Determine the [X, Y] coordinate at the center of the cell enclosing the given text.  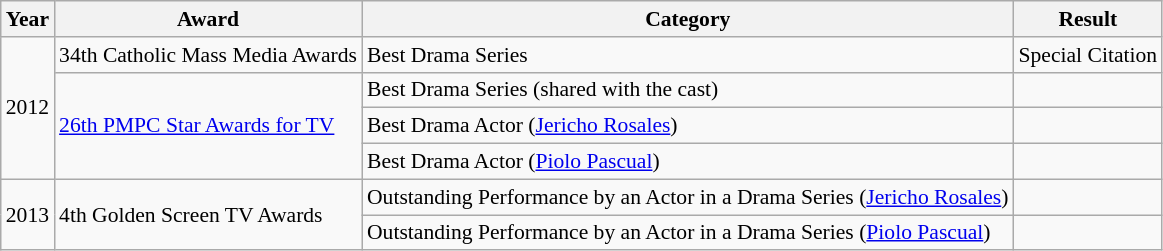
Best Drama Actor (Jericho Rosales) [688, 126]
Outstanding Performance by an Actor in a Drama Series (Piolo Pascual) [688, 233]
26th PMPC Star Awards for TV [208, 126]
2013 [28, 214]
Special Citation [1088, 55]
2012 [28, 108]
Award [208, 19]
Year [28, 19]
Result [1088, 19]
34th Catholic Mass Media Awards [208, 55]
Category [688, 19]
Best Drama Actor (Piolo Pascual) [688, 162]
Best Drama Series (shared with the cast) [688, 90]
Best Drama Series [688, 55]
4th Golden Screen TV Awards [208, 214]
Outstanding Performance by an Actor in a Drama Series (Jericho Rosales) [688, 197]
